Return the [x, y] coordinate for the center point of the cell that contains the specified text.  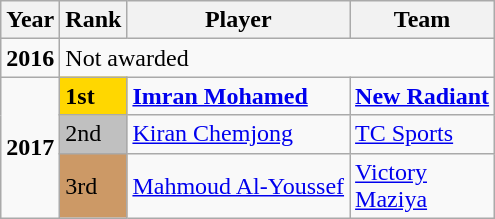
2017 [30, 148]
Mahmoud Al-Youssef [238, 186]
Rank [94, 20]
Not awarded [278, 58]
Year [30, 20]
2016 [30, 58]
2nd [94, 134]
New Radiant [422, 96]
3rd [94, 186]
Player [238, 20]
Kiran Chemjong [238, 134]
TC Sports [422, 134]
1st [94, 96]
Victory Maziya [422, 186]
Team [422, 20]
Imran Mohamed [238, 96]
